Find where the given text appears and provide that cell's center as [x, y] coordinate. 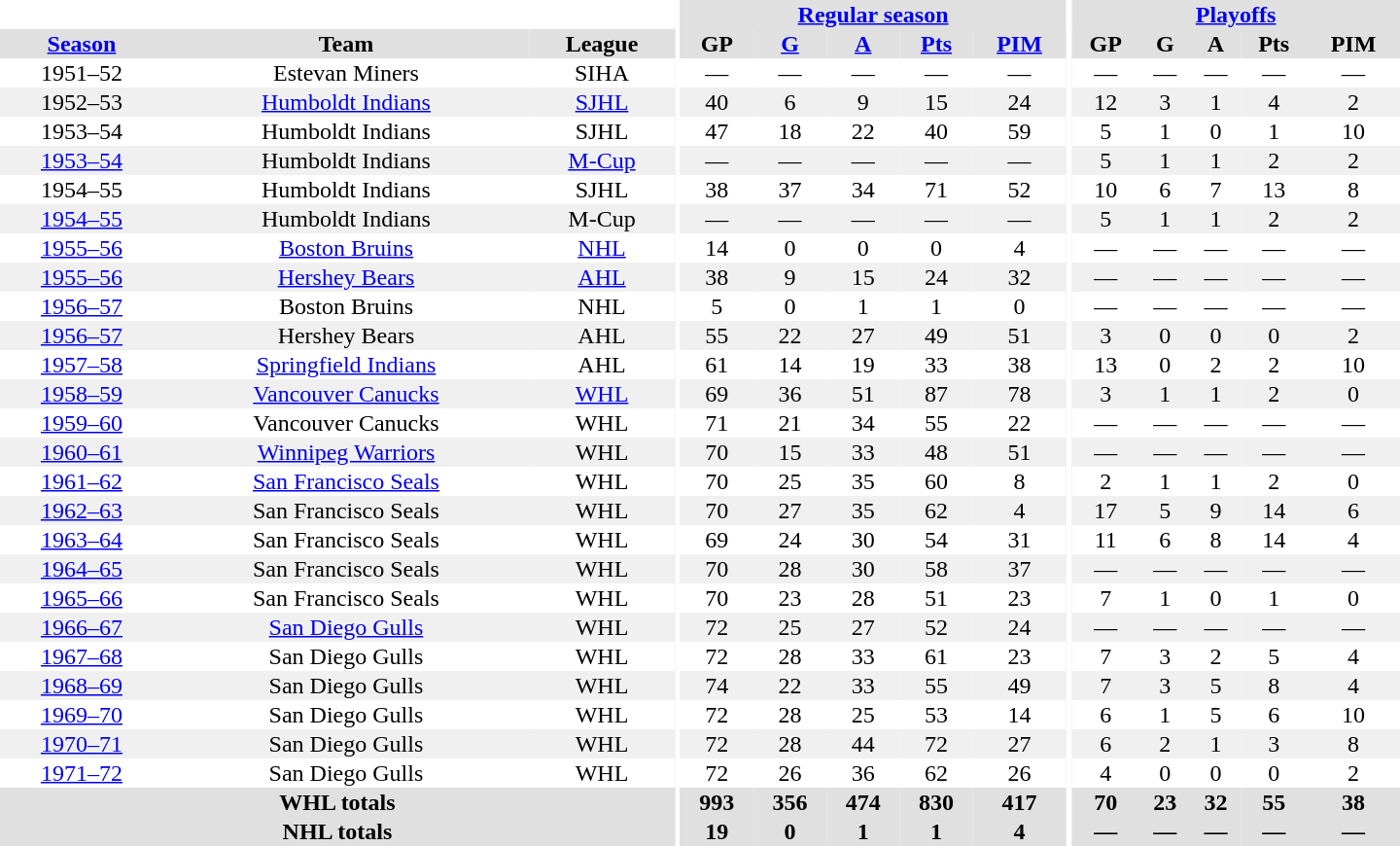
NHL totals [337, 831]
Regular season [873, 15]
87 [935, 394]
Playoffs [1236, 15]
Season [82, 44]
78 [1020, 394]
12 [1105, 102]
1965–66 [82, 598]
60 [935, 481]
WHL totals [337, 802]
31 [1020, 540]
1951–52 [82, 73]
74 [717, 686]
Springfield Indians [346, 365]
417 [1020, 802]
54 [935, 540]
1969–70 [82, 715]
1970–71 [82, 744]
1967–68 [82, 656]
18 [789, 131]
1952–53 [82, 102]
59 [1020, 131]
1959–60 [82, 423]
Winnipeg Warriors [346, 452]
48 [935, 452]
1964–65 [82, 569]
1971–72 [82, 773]
1958–59 [82, 394]
1968–69 [82, 686]
356 [789, 802]
League [602, 44]
1963–64 [82, 540]
474 [863, 802]
44 [863, 744]
1961–62 [82, 481]
58 [935, 569]
993 [717, 802]
1962–63 [82, 511]
21 [789, 423]
11 [1105, 540]
1957–58 [82, 365]
SIHA [602, 73]
Estevan Miners [346, 73]
17 [1105, 511]
1960–61 [82, 452]
830 [935, 802]
1966–67 [82, 627]
Team [346, 44]
47 [717, 131]
53 [935, 715]
